Pinpoint the cell where the given text exists, returning its (X, Y) midpoint coordinate. 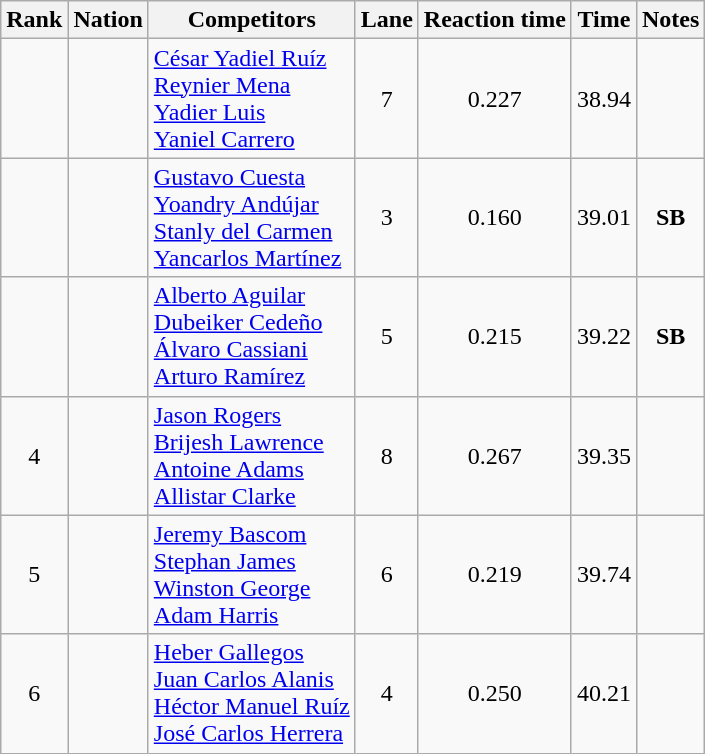
0.219 (494, 574)
39.22 (604, 336)
8 (386, 456)
Lane (386, 20)
39.01 (604, 218)
Nation (108, 20)
38.94 (604, 98)
Alberto AguilarDubeiker CedeñoÁlvaro CassianiArturo Ramírez (252, 336)
3 (386, 218)
0.250 (494, 694)
39.74 (604, 574)
Heber GallegosJuan Carlos AlanisHéctor Manuel RuízJosé Carlos Herrera (252, 694)
0.227 (494, 98)
0.160 (494, 218)
Reaction time (494, 20)
Rank (34, 20)
Competitors (252, 20)
39.35 (604, 456)
Time (604, 20)
Jeremy BascomStephan JamesWinston GeorgeAdam Harris (252, 574)
Notes (670, 20)
César Yadiel RuízReynier MenaYadier LuisYaniel Carrero (252, 98)
7 (386, 98)
Gustavo CuestaYoandry AndújarStanly del CarmenYancarlos Martínez (252, 218)
40.21 (604, 694)
0.267 (494, 456)
Jason RogersBrijesh LawrenceAntoine AdamsAllistar Clarke (252, 456)
0.215 (494, 336)
